For the text-containing cell, return its midpoint in (x, y) coordinate format. 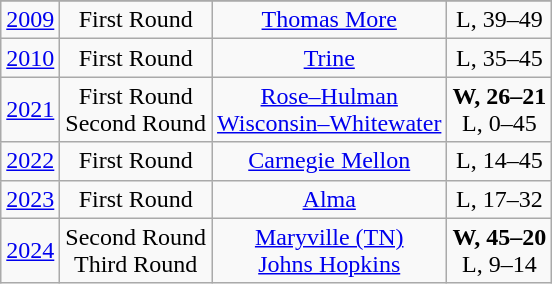
2023 (30, 199)
Trine (330, 58)
2010 (30, 58)
W, 45–20L, 9–14 (500, 250)
L, 39–49 (500, 20)
2009 (30, 20)
Carnegie Mellon (330, 161)
L, 17–32 (500, 199)
L, 35–45 (500, 58)
Second RoundThird Round (136, 250)
Thomas More (330, 20)
W, 26–21 L, 0–45 (500, 110)
Maryville (TN)Johns Hopkins (330, 250)
L, 14–45 (500, 161)
First RoundSecond Round (136, 110)
Alma (330, 199)
2024 (30, 250)
2022 (30, 161)
2021 (30, 110)
Rose–HulmanWisconsin–Whitewater (330, 110)
